Determine the (x, y) coordinate at the center of the cell enclosing the given text.  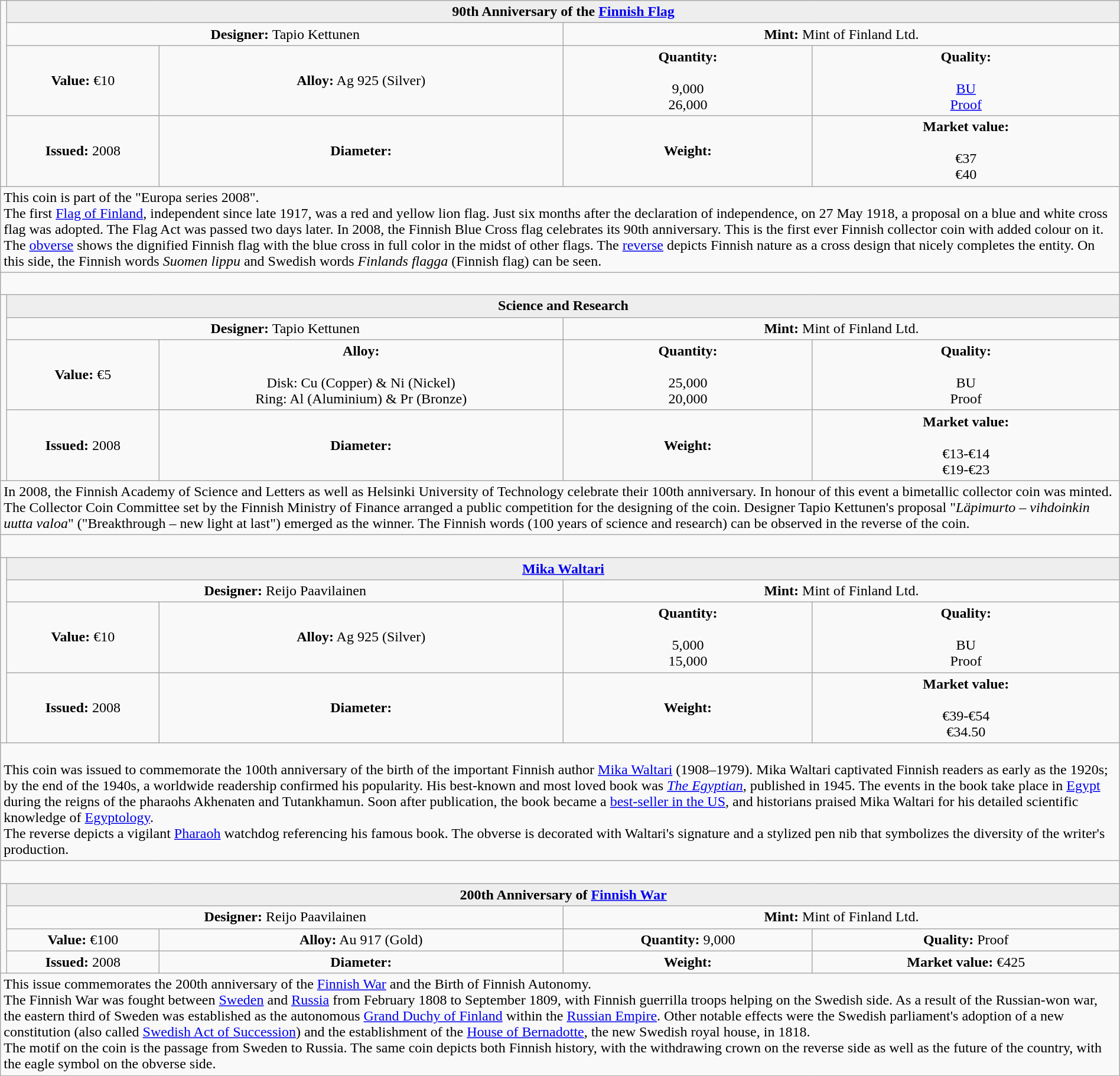
Quantity: 25,000 20,000 (688, 374)
Alloy: Disk: Cu (Copper) & Ni (Nickel) Ring: Al (Aluminium) & Pr (Bronze) (362, 374)
Market value: €13-€14 €19-€23 (966, 445)
Market value: €37 €40 (966, 151)
Alloy: Au 917 (Gold) (362, 940)
Value: €100 (83, 940)
200th Anniversary of Finnish War (564, 895)
Value: €5 (83, 374)
90th Anniversary of the Finnish Flag (564, 12)
Market value: €425 (966, 962)
Quantity: 9,000 26,000 (688, 80)
Market value: €39-€54 €34.50 (966, 707)
Quantity: 5,000 15,000 (688, 638)
Mika Waltari (564, 569)
Quantity: 9,000 (688, 940)
Science and Research (564, 306)
Quality: Proof (966, 940)
